Pinpoint the cell where the given text exists, returning its [x, y] midpoint coordinate. 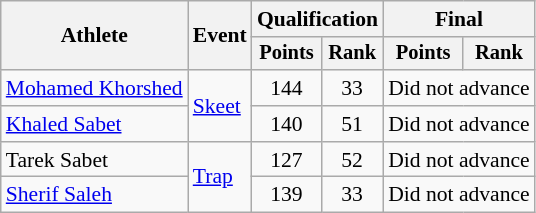
Trap [220, 178]
52 [352, 160]
Athlete [94, 36]
Sherif Saleh [94, 195]
144 [286, 88]
Khaled Sabet [94, 124]
Final [459, 19]
Qualification [318, 19]
Event [220, 36]
51 [352, 124]
139 [286, 195]
127 [286, 160]
Tarek Sabet [94, 160]
Skeet [220, 106]
140 [286, 124]
Mohamed Khorshed [94, 88]
